Determine the (X, Y) coordinate at the center of the cell enclosing the given text.  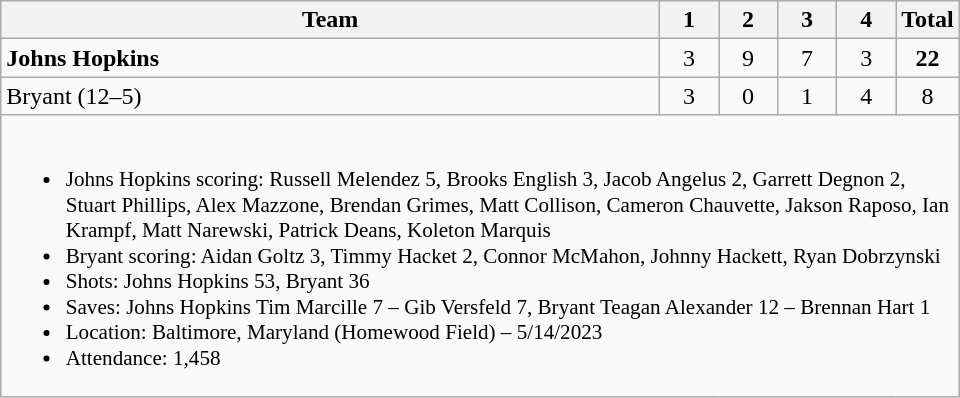
7 (808, 58)
22 (928, 58)
Total (928, 20)
0 (748, 96)
Team (330, 20)
Bryant (12–5) (330, 96)
Johns Hopkins (330, 58)
8 (928, 96)
2 (748, 20)
9 (748, 58)
